Return (x, y) of the center of cell containing provided text 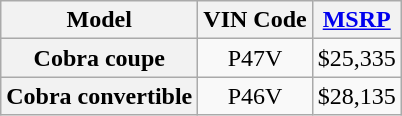
$28,135 (356, 96)
VIN Code (255, 20)
P47V (255, 58)
MSRP (356, 20)
Model (100, 20)
Cobra convertible (100, 96)
Cobra coupe (100, 58)
$25,335 (356, 58)
P46V (255, 96)
